Provide the [X, Y] coordinate of the cell's center where the given text is located.  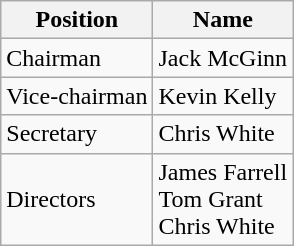
Chris White [223, 134]
Secretary [77, 134]
Directors [77, 199]
Position [77, 20]
Kevin Kelly [223, 96]
Vice-chairman [77, 96]
Name [223, 20]
Jack McGinn [223, 58]
Chairman [77, 58]
James FarrellTom GrantChris White [223, 199]
